Provide the [X, Y] coordinate of the cell's center where the given text is located.  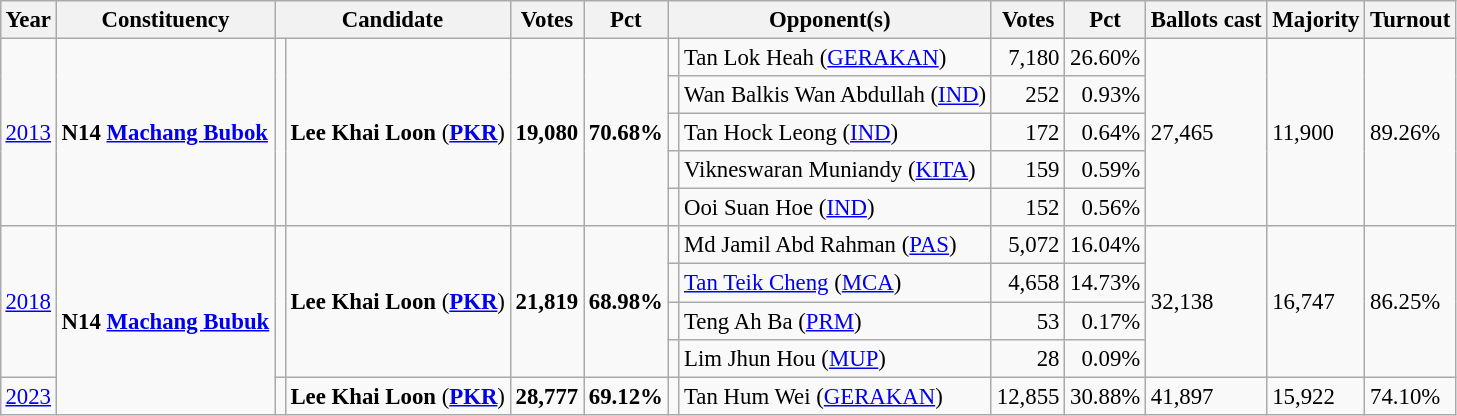
2013 [28, 132]
Md Jamil Abd Rahman (PAS) [836, 245]
70.68% [626, 132]
26.60% [1106, 57]
14.73% [1106, 283]
N14 Machang Bubuk [165, 320]
Constituency [165, 20]
2018 [28, 301]
Vikneswaran Muniandy (KITA) [836, 170]
16,747 [1316, 301]
Lim Jhun Hou (MUP) [836, 358]
68.98% [626, 301]
0.93% [1106, 95]
0.56% [1106, 208]
Tan Hock Leong (IND) [836, 133]
0.17% [1106, 321]
32,138 [1206, 301]
19,080 [546, 132]
Opponent(s) [830, 20]
27,465 [1206, 132]
4,658 [1028, 283]
15,922 [1316, 396]
41,897 [1206, 396]
11,900 [1316, 132]
16.04% [1106, 245]
Year [28, 20]
Ballots cast [1206, 20]
0.64% [1106, 133]
86.25% [1410, 301]
21,819 [546, 301]
Candidate [393, 20]
Majority [1316, 20]
0.09% [1106, 358]
Tan Lok Heah (GERAKAN) [836, 57]
172 [1028, 133]
Ooi Suan Hoe (IND) [836, 208]
Teng Ah Ba (PRM) [836, 321]
28,777 [546, 396]
74.10% [1410, 396]
5,072 [1028, 245]
152 [1028, 208]
69.12% [626, 396]
0.59% [1106, 170]
89.26% [1410, 132]
7,180 [1028, 57]
159 [1028, 170]
Wan Balkis Wan Abdullah (IND) [836, 95]
28 [1028, 358]
N14 Machang Bubok [165, 132]
12,855 [1028, 396]
30.88% [1106, 396]
53 [1028, 321]
2023 [28, 396]
252 [1028, 95]
Tan Teik Cheng (MCA) [836, 283]
Turnout [1410, 20]
Tan Hum Wei (GERAKAN) [836, 396]
